From the cell containing the given text, extract its center point as [x, y] coordinate. 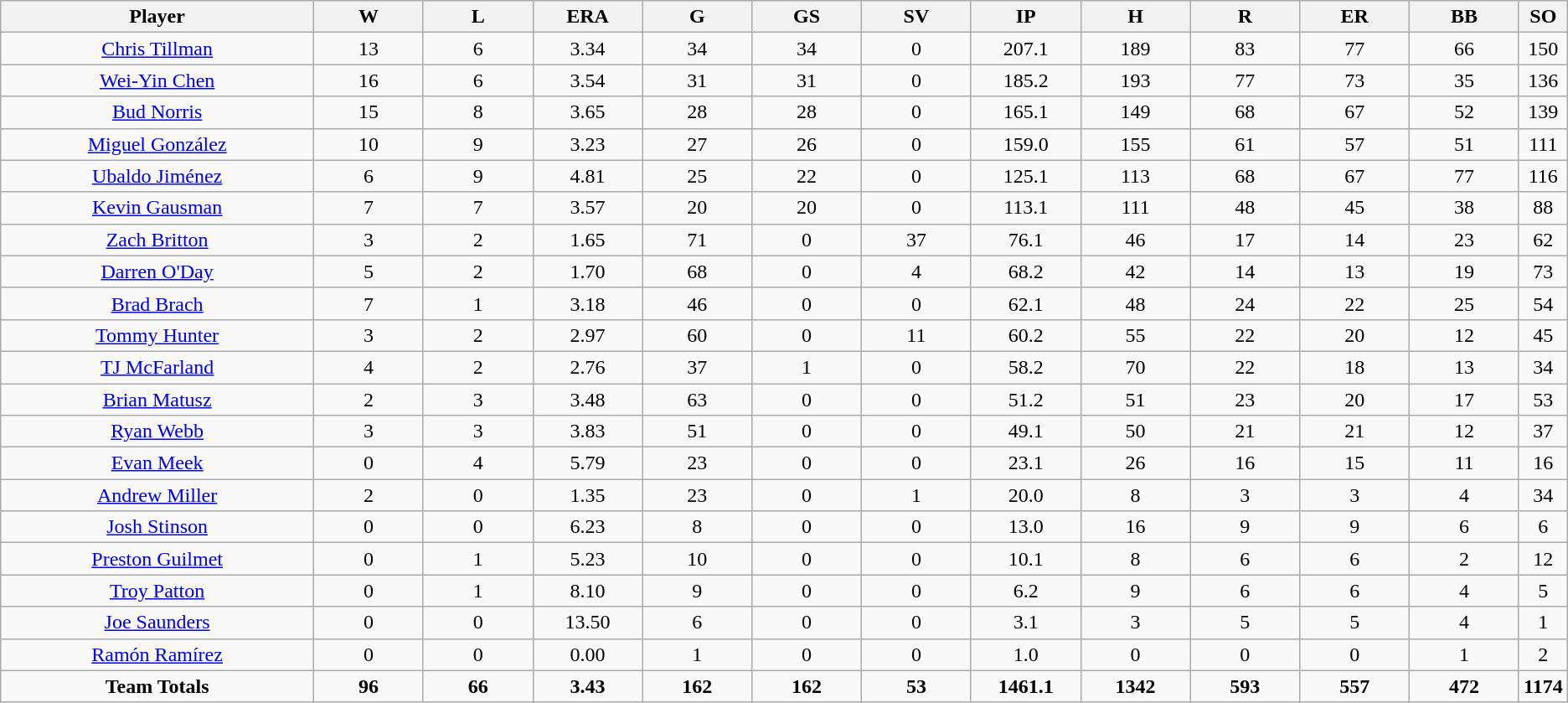
70 [1136, 367]
Ryan Webb [157, 432]
3.18 [588, 303]
Preston Guilmet [157, 559]
SV [916, 17]
51.2 [1025, 400]
6.23 [588, 527]
3.1 [1025, 623]
2.76 [588, 367]
Kevin Gausman [157, 208]
8.10 [588, 591]
113 [1136, 176]
18 [1355, 367]
Andrew Miller [157, 495]
1461.1 [1025, 686]
IP [1025, 17]
155 [1136, 144]
60 [697, 335]
Ramón Ramírez [157, 654]
Troy Patton [157, 591]
193 [1136, 80]
49.1 [1025, 432]
1.0 [1025, 654]
10.1 [1025, 559]
71 [697, 240]
63 [697, 400]
Brian Matusz [157, 400]
165.1 [1025, 112]
1342 [1136, 686]
Chris Tillman [157, 49]
5.79 [588, 463]
61 [1245, 144]
13.0 [1025, 527]
3.54 [588, 80]
1174 [1543, 686]
G [697, 17]
3.43 [588, 686]
GS [807, 17]
150 [1543, 49]
Wei-Yin Chen [157, 80]
60.2 [1025, 335]
55 [1136, 335]
189 [1136, 49]
3.57 [588, 208]
Bud Norris [157, 112]
20.0 [1025, 495]
4.81 [588, 176]
58.2 [1025, 367]
57 [1355, 144]
3.34 [588, 49]
3.48 [588, 400]
L [477, 17]
Tommy Hunter [157, 335]
6.2 [1025, 591]
Brad Brach [157, 303]
62 [1543, 240]
Miguel González [157, 144]
19 [1464, 271]
185.2 [1025, 80]
116 [1543, 176]
27 [697, 144]
13.50 [588, 623]
88 [1543, 208]
ERA [588, 17]
42 [1136, 271]
2.97 [588, 335]
SO [1543, 17]
24 [1245, 303]
W [369, 17]
R [1245, 17]
H [1136, 17]
Team Totals [157, 686]
68.2 [1025, 271]
3.65 [588, 112]
149 [1136, 112]
23.1 [1025, 463]
113.1 [1025, 208]
BB [1464, 17]
472 [1464, 686]
125.1 [1025, 176]
159.0 [1025, 144]
1.70 [588, 271]
Zach Britton [157, 240]
0.00 [588, 654]
38 [1464, 208]
62.1 [1025, 303]
3.23 [588, 144]
52 [1464, 112]
54 [1543, 303]
Player [157, 17]
139 [1543, 112]
TJ McFarland [157, 367]
Darren O'Day [157, 271]
5.23 [588, 559]
35 [1464, 80]
Ubaldo Jiménez [157, 176]
96 [369, 686]
3.83 [588, 432]
50 [1136, 432]
207.1 [1025, 49]
ER [1355, 17]
1.65 [588, 240]
Evan Meek [157, 463]
593 [1245, 686]
83 [1245, 49]
76.1 [1025, 240]
1.35 [588, 495]
136 [1543, 80]
Josh Stinson [157, 527]
557 [1355, 686]
Joe Saunders [157, 623]
